Return the [X, Y] coordinate for the center point of the cell that contains the specified text.  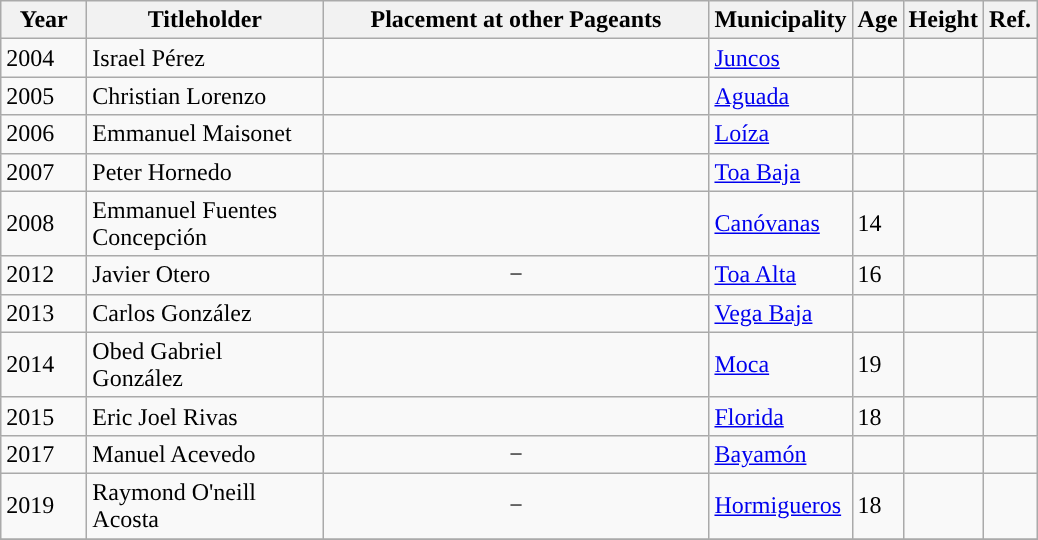
2007 [44, 172]
2013 [44, 313]
2008 [44, 224]
Aguada [780, 96]
Christian Lorenzo [205, 96]
2014 [44, 364]
Emmanuel Fuentes Concepción [205, 224]
2019 [44, 506]
2012 [44, 275]
Juncos [780, 58]
2005 [44, 96]
Florida [780, 416]
Manuel Acevedo [205, 454]
Obed Gabriel González [205, 364]
Year [44, 20]
Raymond O'neill Acosta [205, 506]
Ref. [1010, 20]
Eric Joel Rivas [205, 416]
19 [878, 364]
Titleholder [205, 20]
Canóvanas [780, 224]
Javier Otero [205, 275]
2015 [44, 416]
Peter Hornedo [205, 172]
Height [943, 20]
Loíza [780, 134]
Municipality [780, 20]
14 [878, 224]
2004 [44, 58]
Age [878, 20]
Placement at other Pageants [516, 20]
Toa Baja [780, 172]
Toa Alta [780, 275]
Carlos González [205, 313]
Hormigueros [780, 506]
Bayamón [780, 454]
Israel Pérez [205, 58]
2017 [44, 454]
16 [878, 275]
Moca [780, 364]
2006 [44, 134]
Vega Baja [780, 313]
Emmanuel Maisonet [205, 134]
